Pinpoint the cell where the given text exists, returning its [x, y] midpoint coordinate. 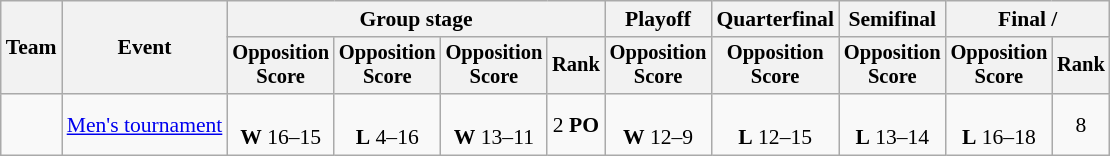
Men's tournament [145, 124]
Event [145, 48]
L 13–14 [892, 124]
8 [1081, 124]
Quarterfinal [775, 19]
Playoff [658, 19]
Team [32, 48]
W 13–11 [494, 124]
L 4–16 [388, 124]
L 12–15 [775, 124]
2 PO [576, 124]
Semifinal [892, 19]
W 16–15 [280, 124]
W 12–9 [658, 124]
Final / [1028, 19]
Group stage [416, 19]
L 16–18 [1000, 124]
